Identify which cell holds the provided text, then report its [x, y] central coordinate. 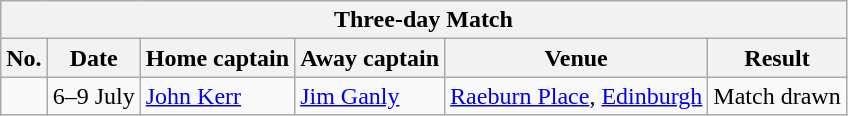
Raeburn Place, Edinburgh [576, 96]
Away captain [370, 58]
6–9 July [94, 96]
Date [94, 58]
Home captain [217, 58]
Jim Ganly [370, 96]
John Kerr [217, 96]
No. [24, 58]
Match drawn [777, 96]
Result [777, 58]
Venue [576, 58]
Three-day Match [424, 20]
